Capture the cell that displays the provided text and extract its (x, y) central coordinate. 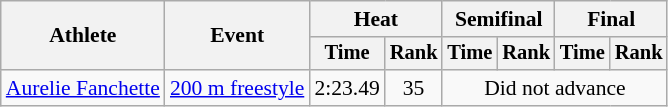
Final (611, 19)
Heat (376, 19)
2:23.49 (346, 88)
Semifinal (498, 19)
Did not advance (554, 88)
35 (414, 88)
Aurelie Fanchette (83, 88)
Event (237, 36)
200 m freestyle (237, 88)
Athlete (83, 36)
